Provide the (X, Y) coordinate of the cell's center where the given text is located.  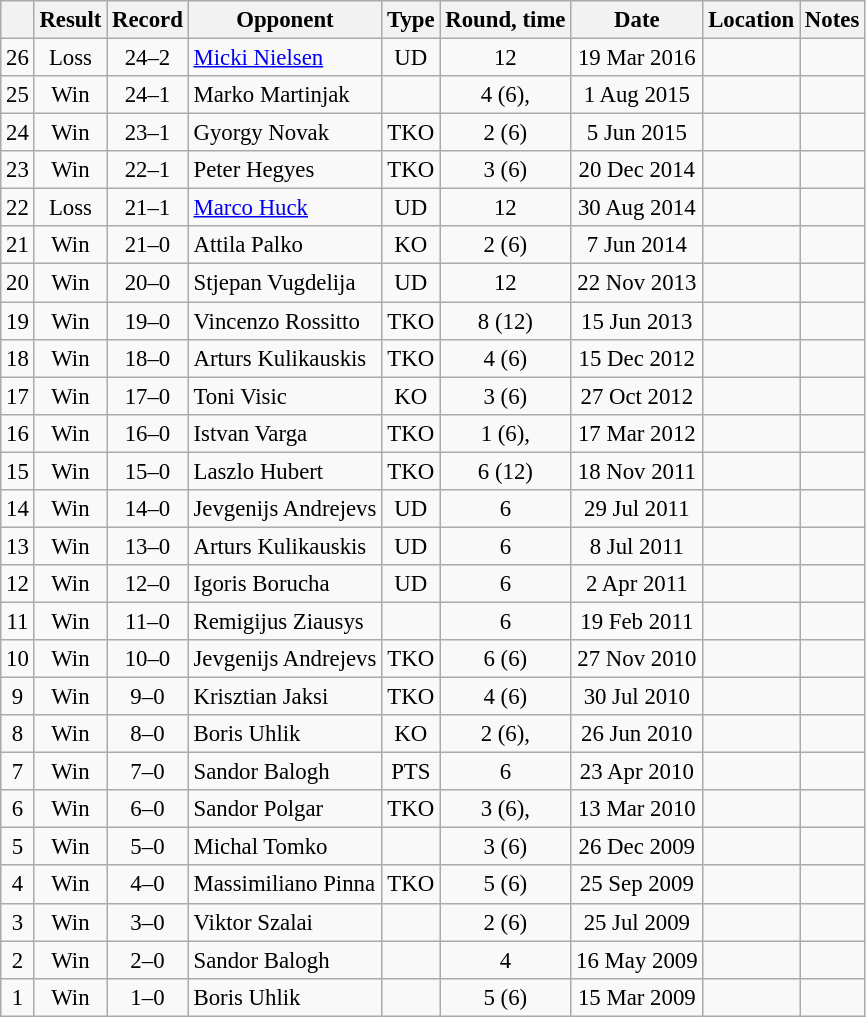
Vincenzo Rossitto (284, 321)
25 Sep 2009 (637, 885)
5 (18, 847)
Istvan Varga (284, 433)
21 (18, 245)
21–0 (148, 245)
7 (18, 772)
15 Dec 2012 (637, 358)
Attila Palko (284, 245)
14 (18, 509)
5–0 (148, 847)
16–0 (148, 433)
11 (18, 621)
17 Mar 2012 (637, 433)
22–1 (148, 170)
25 Jul 2009 (637, 922)
18 Nov 2011 (637, 471)
Type (411, 20)
15–0 (148, 471)
Igoris Borucha (284, 584)
8 (18, 734)
15 Jun 2013 (637, 321)
Peter Hegyes (284, 170)
3–0 (148, 922)
13 Mar 2010 (637, 809)
19 Mar 2016 (637, 58)
4–0 (148, 885)
6–0 (148, 809)
8 Jul 2011 (637, 546)
23 Apr 2010 (637, 772)
2 (6), (506, 734)
16 (18, 433)
Result (70, 20)
8–0 (148, 734)
18–0 (148, 358)
27 Nov 2010 (637, 659)
15 (18, 471)
Marco Huck (284, 208)
15 Mar 2009 (637, 997)
8 (12) (506, 321)
20–0 (148, 283)
PTS (411, 772)
Laszlo Hubert (284, 471)
16 May 2009 (637, 960)
3 (18, 922)
10 (18, 659)
24–2 (148, 58)
Notes (832, 20)
9–0 (148, 697)
6 (6) (506, 659)
Date (637, 20)
3 (6), (506, 809)
20 (18, 283)
9 (18, 697)
14–0 (148, 509)
26 Dec 2009 (637, 847)
6 (12) (506, 471)
26 (18, 58)
25 (18, 95)
Record (148, 20)
7–0 (148, 772)
17–0 (148, 396)
26 Jun 2010 (637, 734)
Michal Tomko (284, 847)
1–0 (148, 997)
20 Dec 2014 (637, 170)
Opponent (284, 20)
1 (6), (506, 433)
21–1 (148, 208)
2 Apr 2011 (637, 584)
23–1 (148, 133)
29 Jul 2011 (637, 509)
17 (18, 396)
Gyorgy Novak (284, 133)
2 (18, 960)
7 Jun 2014 (637, 245)
Marko Martinjak (284, 95)
10–0 (148, 659)
30 Aug 2014 (637, 208)
19–0 (148, 321)
22 (18, 208)
Viktor Szalai (284, 922)
Remigijus Ziausys (284, 621)
Sandor Polgar (284, 809)
18 (18, 358)
5 Jun 2015 (637, 133)
12–0 (148, 584)
2–0 (148, 960)
19 (18, 321)
Massimiliano Pinna (284, 885)
1 Aug 2015 (637, 95)
22 Nov 2013 (637, 283)
4 (6), (506, 95)
19 Feb 2011 (637, 621)
24–1 (148, 95)
13 (18, 546)
1 (18, 997)
Krisztian Jaksi (284, 697)
13–0 (148, 546)
Micki Nielsen (284, 58)
Toni Visic (284, 396)
Stjepan Vugdelija (284, 283)
27 Oct 2012 (637, 396)
30 Jul 2010 (637, 697)
23 (18, 170)
24 (18, 133)
11–0 (148, 621)
Location (752, 20)
Round, time (506, 20)
